Output the (x, y) coordinate of the center of the cell containing the given text.  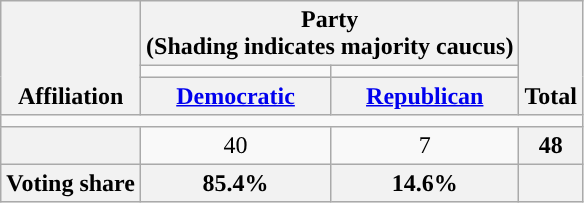
Party (Shading indicates majority caucus) (330, 34)
14.6% (425, 183)
48 (551, 145)
Affiliation (71, 58)
Total (551, 58)
7 (425, 145)
Democratic (236, 96)
Republican (425, 96)
Voting share (71, 183)
40 (236, 145)
85.4% (236, 183)
